Find where the given text appears and provide that cell's center as [X, Y] coordinate. 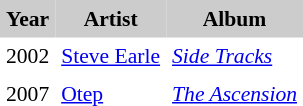
Steve Earle [110, 57]
Album [234, 19]
Year [28, 19]
Side Tracks [234, 57]
Artist [110, 19]
2002 [28, 57]
